Provide the (X, Y) coordinate of the cell's center where the given text is located.  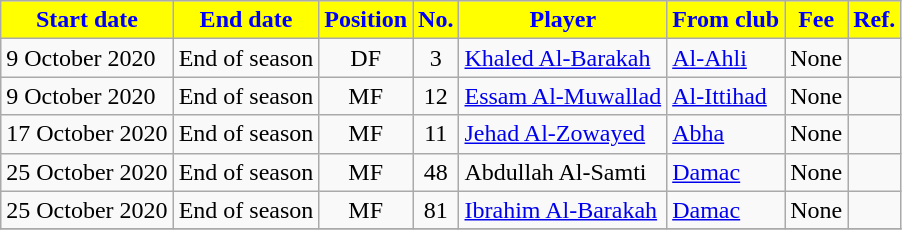
No. (436, 20)
Abha (726, 134)
DF (366, 58)
Position (366, 20)
48 (436, 172)
11 (436, 134)
12 (436, 96)
17 October 2020 (87, 134)
Al-Ahli (726, 58)
Al-Ittihad (726, 96)
Jehad Al-Zowayed (563, 134)
Start date (87, 20)
Essam Al-Muwallad (563, 96)
From club (726, 20)
End date (246, 20)
Fee (816, 20)
Abdullah Al-Samti (563, 172)
Player (563, 20)
Khaled Al-Barakah (563, 58)
Ibrahim Al-Barakah (563, 210)
3 (436, 58)
Ref. (874, 20)
81 (436, 210)
